Extract the [X, Y] coordinate from the center of the cell holding the provided text.  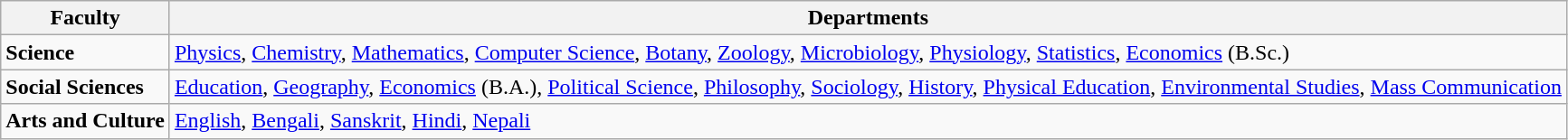
Faculty [85, 18]
Physics, Chemistry, Mathematics, Computer Science, Botany, Zoology, Microbiology, Physiology, Statistics, Economics (B.Sc.) [868, 52]
Departments [868, 18]
English, Bengali, Sanskrit, Hindi, Nepali [868, 121]
Social Sciences [85, 87]
Science [85, 52]
Arts and Culture [85, 121]
